Scan for the cell matching the given text and deliver its (x, y) coordinate at center. 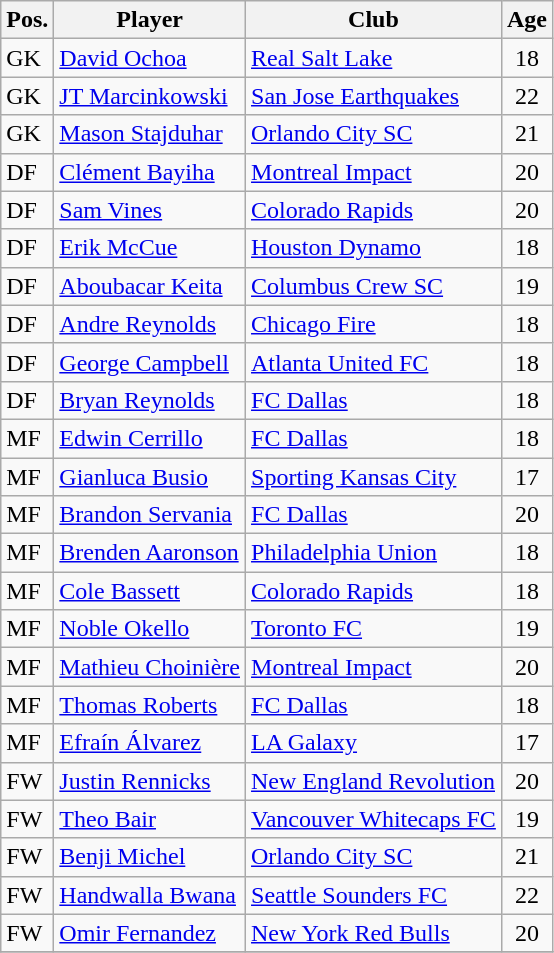
Player (150, 20)
Real Salt Lake (374, 58)
Andre Reynolds (150, 324)
Columbus Crew SC (374, 286)
Age (526, 20)
Gianluca Busio (150, 477)
George Campbell (150, 362)
Brenden Aaronson (150, 553)
Benji Michel (150, 857)
Chicago Fire (374, 324)
Handwalla Bwana (150, 895)
Theo Bair (150, 819)
Efraín Álvarez (150, 743)
Omir Fernandez (150, 933)
Noble Okello (150, 629)
Sporting Kansas City (374, 477)
New England Revolution (374, 781)
New York Red Bulls (374, 933)
Club (374, 20)
Mason Stajduhar (150, 134)
Houston Dynamo (374, 248)
Seattle Sounders FC (374, 895)
Toronto FC (374, 629)
JT Marcinkowski (150, 96)
Erik McCue (150, 248)
Edwin Cerrillo (150, 438)
Philadelphia Union (374, 553)
Mathieu Choinière (150, 667)
David Ochoa (150, 58)
Justin Rennicks (150, 781)
Pos. (28, 20)
Brandon Servania (150, 515)
Thomas Roberts (150, 705)
San Jose Earthquakes (374, 96)
Bryan Reynolds (150, 400)
Aboubacar Keita (150, 286)
Sam Vines (150, 210)
Clément Bayiha (150, 172)
Vancouver Whitecaps FC (374, 819)
Atlanta United FC (374, 362)
Cole Bassett (150, 591)
LA Galaxy (374, 743)
